Pinpoint the cell where the given text exists, returning its [X, Y] midpoint coordinate. 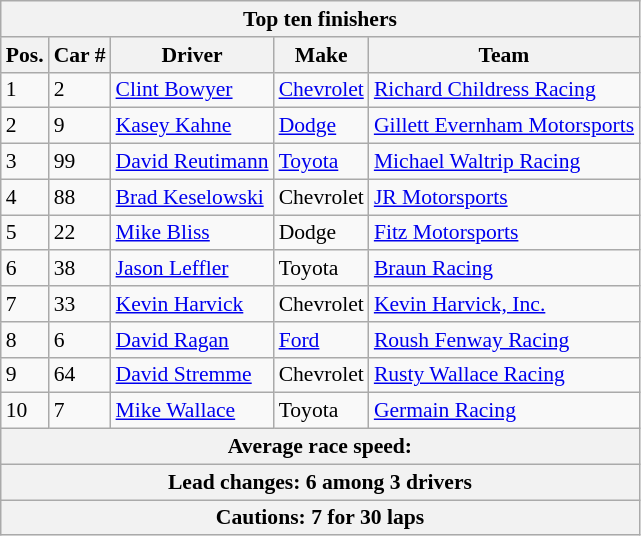
David Reutimann [192, 162]
Kevin Harvick [192, 304]
Cautions: 7 for 30 laps [320, 518]
Mike Bliss [192, 233]
Kasey Kahne [192, 126]
Rusty Wallace Racing [504, 375]
Car # [80, 55]
Pos. [25, 55]
Clint Bowyer [192, 90]
Driver [192, 55]
JR Motorsports [504, 197]
8 [25, 340]
Richard Childress Racing [504, 90]
David Ragan [192, 340]
38 [80, 269]
Ford [322, 340]
Mike Wallace [192, 411]
Roush Fenway Racing [504, 340]
Fitz Motorsports [504, 233]
1 [25, 90]
22 [80, 233]
Germain Racing [504, 411]
Make [322, 55]
David Stremme [192, 375]
99 [80, 162]
Top ten finishers [320, 19]
10 [25, 411]
64 [80, 375]
Team [504, 55]
Jason Leffler [192, 269]
Lead changes: 6 among 3 drivers [320, 482]
88 [80, 197]
Average race speed: [320, 447]
Brad Keselowski [192, 197]
33 [80, 304]
Braun Racing [504, 269]
4 [25, 197]
Michael Waltrip Racing [504, 162]
5 [25, 233]
3 [25, 162]
Gillett Evernham Motorsports [504, 126]
Kevin Harvick, Inc. [504, 304]
